Locate the cell with the specified text and output its [x, y] center coordinate. 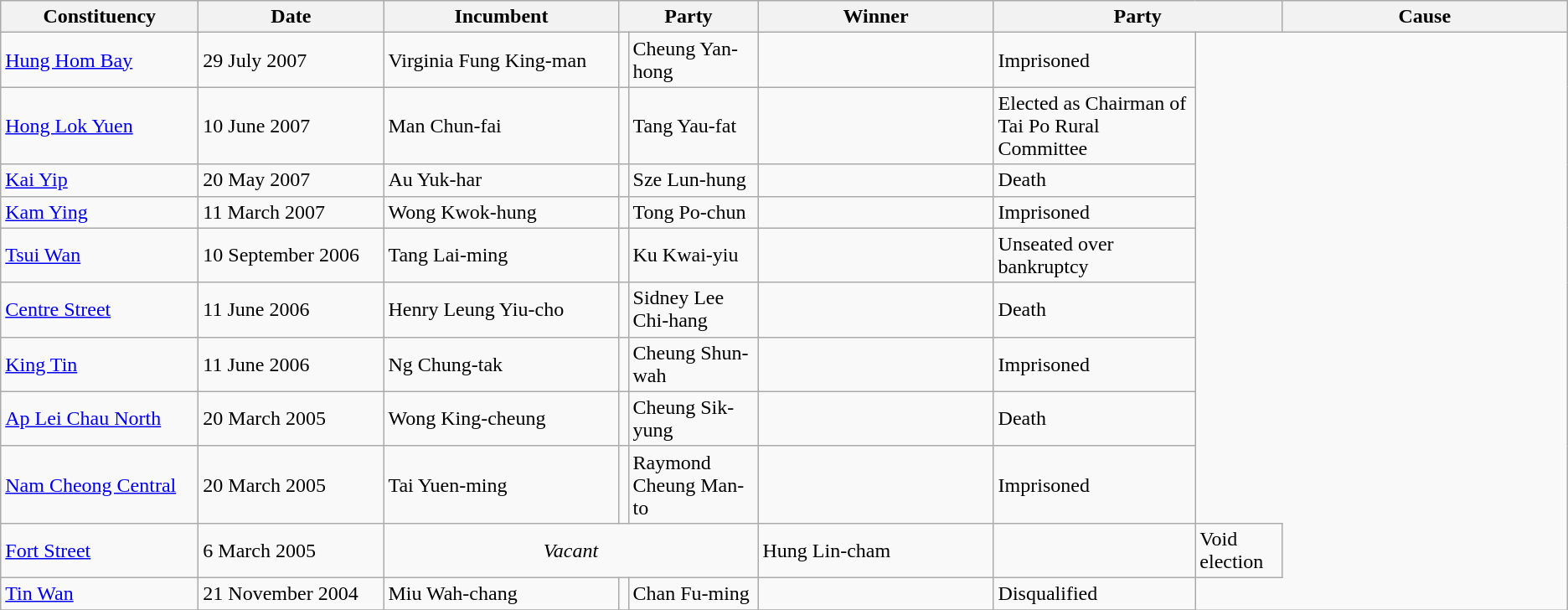
6 March 2005 [291, 550]
21 November 2004 [291, 593]
Hung Hom Bay [100, 60]
Tong Po-chun [694, 212]
Tang Yau-fat [694, 126]
Centre Street [100, 310]
Nam Cheong Central [100, 484]
Cause [1424, 17]
Henry Leung Yiu-cho [501, 310]
Cheung Yan-hong [694, 60]
Sze Lun-hung [694, 180]
11 March 2007 [291, 212]
Wong King-cheung [501, 419]
Unseated over bankruptcy [1094, 255]
10 September 2006 [291, 255]
Chan Fu-ming [694, 593]
Tin Wan [100, 593]
Vacant [571, 550]
Hong Lok Yuen [100, 126]
10 June 2007 [291, 126]
Ku Kwai-yiu [694, 255]
Kai Yip [100, 180]
Fort Street [100, 550]
Sidney Lee Chi-hang [694, 310]
Disqualified [1094, 593]
Winner [876, 17]
Constituency [100, 17]
Wong Kwok-hung [501, 212]
Ng Chung-tak [501, 364]
Ap Lei Chau North [100, 419]
Man Chun-fai [501, 126]
Incumbent [501, 17]
Void election [1238, 550]
Cheung Sik-yung [694, 419]
Hung Lin-cham [876, 550]
King Tin [100, 364]
20 May 2007 [291, 180]
Elected as Chairman of Tai Po Rural Committee [1094, 126]
Kam Ying [100, 212]
Raymond Cheung Man-to [694, 484]
Virginia Fung King-man [501, 60]
Tsui Wan [100, 255]
Au Yuk-har [501, 180]
Date [291, 17]
Cheung Shun-wah [694, 364]
Tang Lai-ming [501, 255]
Tai Yuen-ming [501, 484]
Miu Wah-chang [501, 593]
29 July 2007 [291, 60]
